Extract the [X, Y] coordinate from the center of the cell holding the provided text.  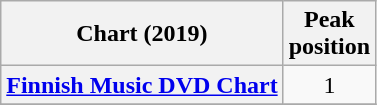
Finnish Music DVD Chart [142, 85]
Peakposition [329, 34]
Chart (2019) [142, 34]
1 [329, 85]
